Identify which cell holds the provided text, then report its [X, Y] central coordinate. 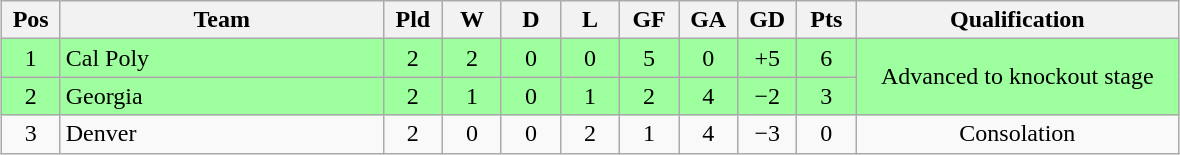
GA [708, 20]
Denver [222, 134]
5 [650, 58]
Qualification [1018, 20]
D [530, 20]
+5 [768, 58]
GD [768, 20]
GF [650, 20]
Advanced to knockout stage [1018, 77]
Georgia [222, 96]
6 [826, 58]
Team [222, 20]
Pts [826, 20]
−3 [768, 134]
W [472, 20]
Pld [412, 20]
Pos [30, 20]
Consolation [1018, 134]
−2 [768, 96]
L [590, 20]
Cal Poly [222, 58]
